Find where the given text appears and provide that cell's center as (X, Y) coordinate. 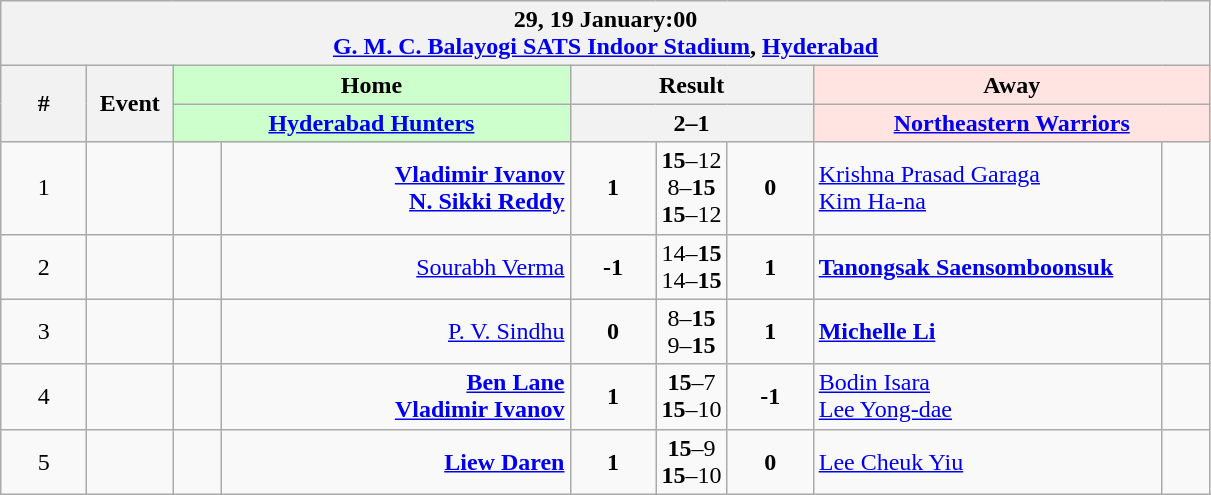
Ben Lane Vladimir Ivanov (396, 396)
2 (44, 266)
15–915–10 (692, 462)
Home (372, 85)
Vladimir Ivanov N. Sikki Reddy (396, 188)
# (44, 104)
Northeastern Warriors (1012, 123)
Bodin Isara Lee Yong-dae (988, 396)
P. V. Sindhu (396, 332)
Away (1012, 85)
Event (130, 104)
15–715–10 (692, 396)
14–1514–15 (692, 266)
4 (44, 396)
Hyderabad Hunters (372, 123)
5 (44, 462)
Michelle Li (988, 332)
2–1 (692, 123)
Sourabh Verma (396, 266)
8–159–15 (692, 332)
Lee Cheuk Yiu (988, 462)
Krishna Prasad Garaga Kim Ha-na (988, 188)
15–128–1515–12 (692, 188)
3 (44, 332)
Result (692, 85)
Liew Daren (396, 462)
Tanongsak Saensomboonsuk (988, 266)
29, 19 January:00G. M. C. Balayogi SATS Indoor Stadium, Hyderabad (606, 34)
